Output the [X, Y] coordinate of the center of the cell containing the given text.  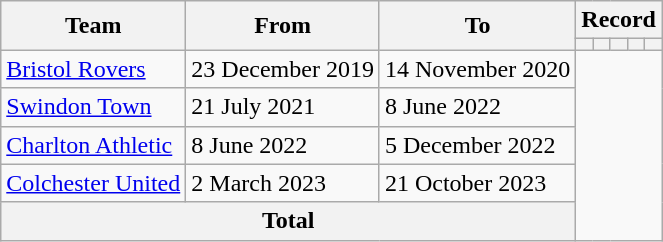
5 December 2022 [477, 145]
Bristol Rovers [94, 69]
2 March 2023 [283, 183]
Charlton Athletic [94, 145]
Team [94, 26]
From [283, 26]
21 October 2023 [477, 183]
Total [288, 221]
Swindon Town [94, 107]
14 November 2020 [477, 69]
Colchester United [94, 183]
To [477, 26]
Record [619, 20]
23 December 2019 [283, 69]
21 July 2021 [283, 107]
